Identify which cell holds the provided text, then report its [x, y] central coordinate. 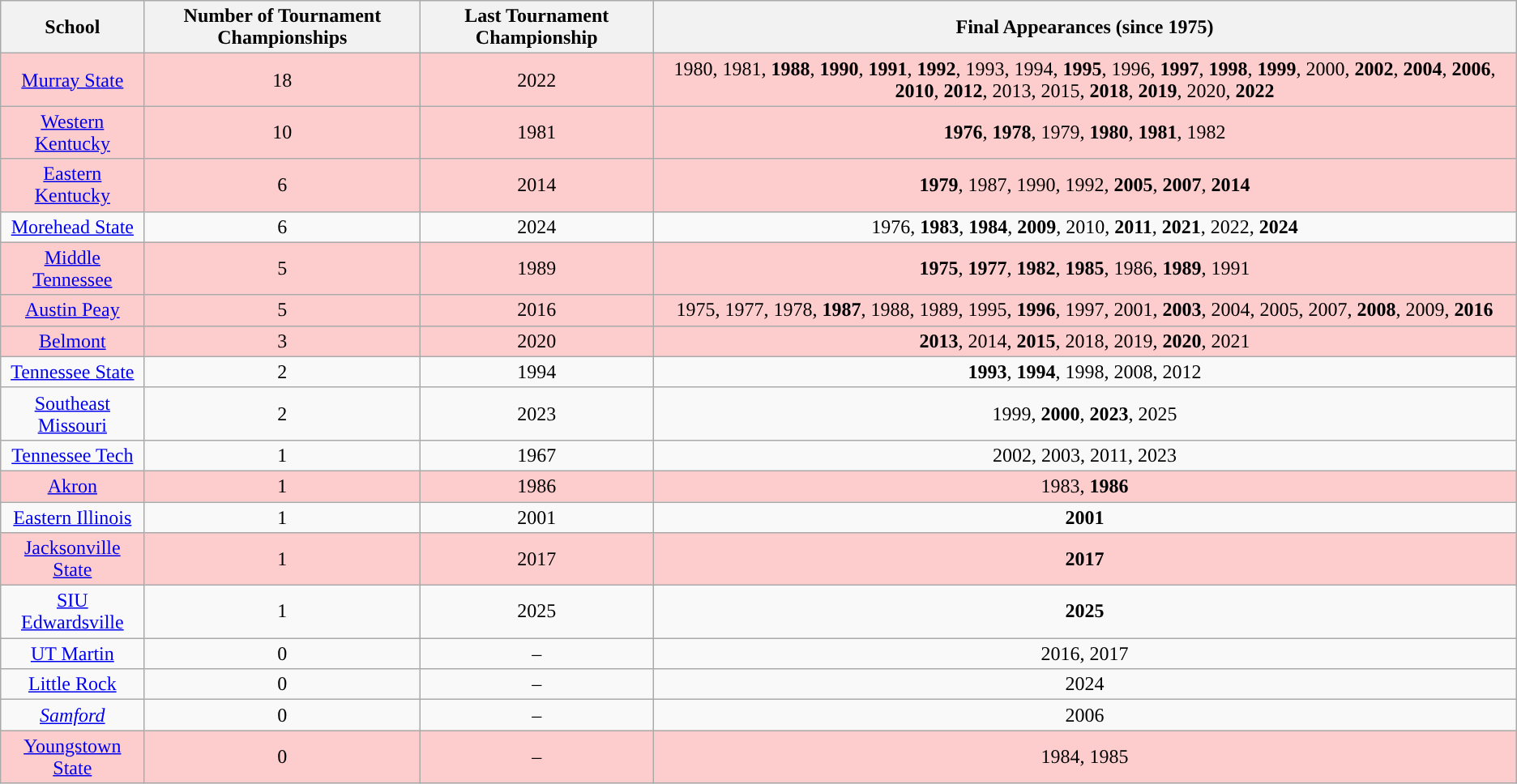
Final Appearances (since 1975) [1085, 28]
2016, 2017 [1085, 654]
Akron [73, 486]
Last Tournament Championship [536, 28]
1989 [536, 269]
1984, 1985 [1085, 756]
SIU Edwardsville [73, 612]
2016 [536, 310]
1979, 1987, 1990, 1992, 2005, 2007, 2014 [1085, 185]
1983, 1986 [1085, 486]
1993, 1994, 1998, 2008, 2012 [1085, 372]
Samford [73, 715]
1967 [536, 455]
Southeast Missouri [73, 413]
1975, 1977, 1978, 1987, 1988, 1989, 1995, 1996, 1997, 2001, 2003, 2004, 2005, 2007, 2008, 2009, 2016 [1085, 310]
Jacksonville State [73, 559]
Tennessee Tech [73, 455]
Youngstown State [73, 756]
1980, 1981, 1988, 1990, 1991, 1992, 1993, 1994, 1995, 1996, 1997, 1998, 1999, 2000, 2002, 2004, 2006, 2010, 2012, 2013, 2015, 2018, 2019, 2020, 2022 [1085, 79]
10 [282, 133]
Morehead State [73, 227]
Murray State [73, 79]
1994 [536, 372]
Western Kentucky [73, 133]
Middle Tennessee [73, 269]
Eastern Kentucky [73, 185]
1976, 1983, 1984, 2009, 2010, 2011, 2021, 2022, 2024 [1085, 227]
School [73, 28]
2022 [536, 79]
1999, 2000, 2023, 2025 [1085, 413]
2023 [536, 413]
Austin Peay [73, 310]
3 [282, 341]
2002, 2003, 2011, 2023 [1085, 455]
Eastern Illinois [73, 518]
1976, 1978, 1979, 1980, 1981, 1982 [1085, 133]
1975, 1977, 1982, 1985, 1986, 1989, 1991 [1085, 269]
1986 [536, 486]
2020 [536, 341]
2006 [1085, 715]
Belmont [73, 341]
18 [282, 79]
UT Martin [73, 654]
Little Rock [73, 684]
1981 [536, 133]
2013, 2014, 2015, 2018, 2019, 2020, 2021 [1085, 341]
Tennessee State [73, 372]
2014 [536, 185]
Number of Tournament Championships [282, 28]
